Find where the given text appears and provide that cell's center as (X, Y) coordinate. 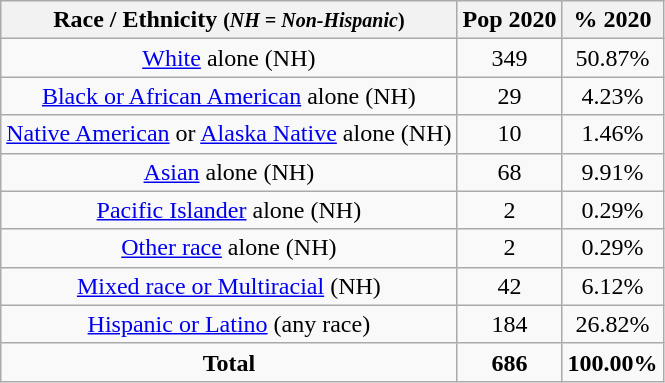
50.87% (612, 58)
29 (510, 96)
Race / Ethnicity (NH = Non-Hispanic) (229, 20)
6.12% (612, 286)
Total (229, 362)
Pacific Islander alone (NH) (229, 210)
10 (510, 134)
26.82% (612, 324)
% 2020 (612, 20)
68 (510, 172)
Asian alone (NH) (229, 172)
Hispanic or Latino (any race) (229, 324)
9.91% (612, 172)
Pop 2020 (510, 20)
4.23% (612, 96)
Native American or Alaska Native alone (NH) (229, 134)
Mixed race or Multiracial (NH) (229, 286)
1.46% (612, 134)
Other race alone (NH) (229, 248)
184 (510, 324)
686 (510, 362)
42 (510, 286)
White alone (NH) (229, 58)
100.00% (612, 362)
Black or African American alone (NH) (229, 96)
349 (510, 58)
